From the cell containing the given text, extract its center point as (x, y) coordinate. 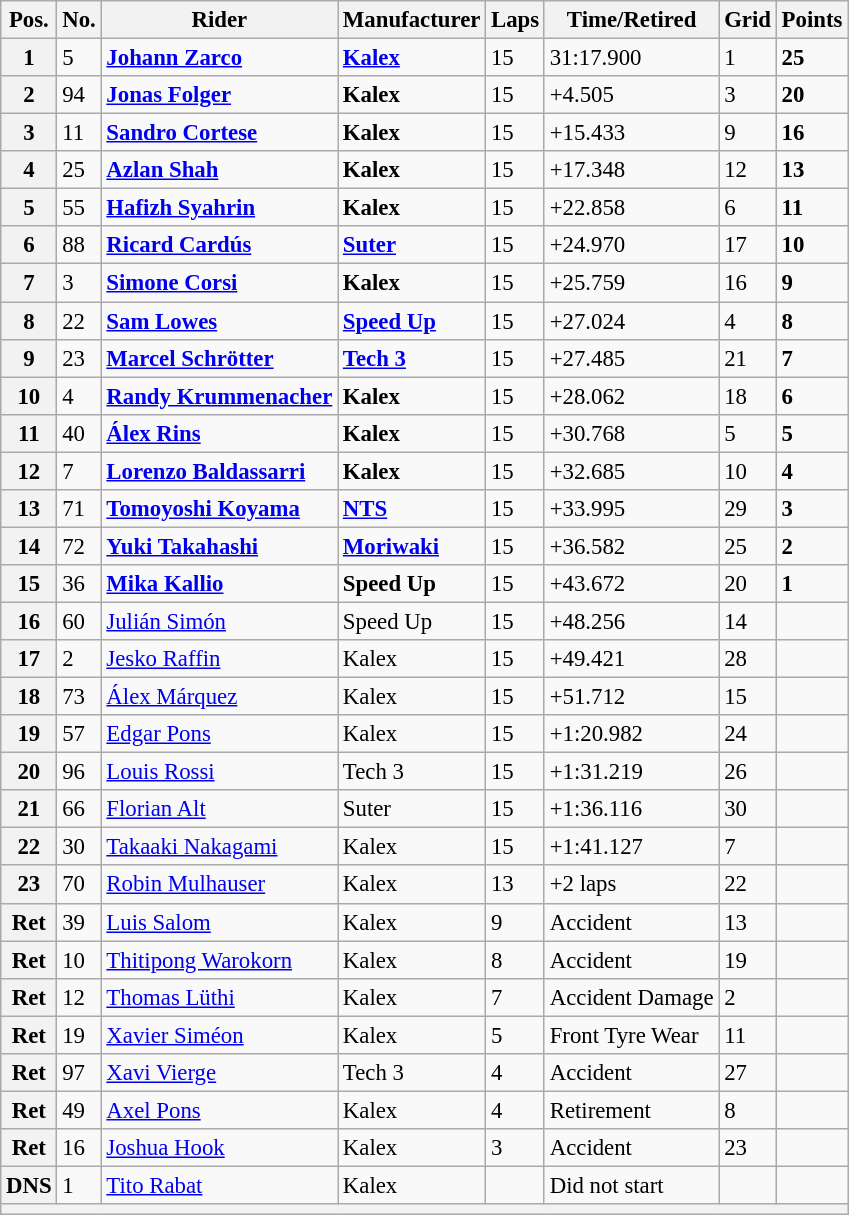
97 (79, 1073)
Jonas Folger (220, 95)
+43.672 (631, 584)
88 (79, 245)
Yuki Takahashi (220, 546)
Luis Salom (220, 922)
Hafizh Syahrin (220, 208)
Jesko Raffin (220, 659)
Thitipong Warokorn (220, 960)
39 (79, 922)
+27.024 (631, 321)
96 (79, 772)
Edgar Pons (220, 734)
55 (79, 208)
+1:41.127 (631, 847)
+1:36.116 (631, 809)
+27.485 (631, 358)
Ricard Cardús (220, 245)
94 (79, 95)
24 (748, 734)
+1:20.982 (631, 734)
Pos. (29, 20)
Did not start (631, 1185)
DNS (29, 1185)
72 (79, 546)
26 (748, 772)
No. (79, 20)
+28.062 (631, 396)
+24.970 (631, 245)
Xavi Vierge (220, 1073)
Axel Pons (220, 1110)
Rider (220, 20)
31:17.900 (631, 58)
Mika Kallio (220, 584)
70 (79, 885)
Grid (748, 20)
Moriwaki (412, 546)
Álex Rins (220, 433)
Tomoyoshi Koyama (220, 509)
73 (79, 697)
+25.759 (631, 283)
29 (748, 509)
Points (812, 20)
Louis Rossi (220, 772)
+33.995 (631, 509)
28 (748, 659)
+2 laps (631, 885)
Takaaki Nakagami (220, 847)
Thomas Lüthi (220, 997)
Azlan Shah (220, 170)
36 (79, 584)
40 (79, 433)
27 (748, 1073)
49 (79, 1110)
+48.256 (631, 621)
NTS (412, 509)
Tito Rabat (220, 1185)
Simone Corsi (220, 283)
Lorenzo Baldassarri (220, 471)
+30.768 (631, 433)
Sam Lowes (220, 321)
66 (79, 809)
Álex Márquez (220, 697)
Joshua Hook (220, 1148)
Front Tyre Wear (631, 1035)
Florian Alt (220, 809)
Julián Simón (220, 621)
Time/Retired (631, 20)
Manufacturer (412, 20)
71 (79, 509)
+4.505 (631, 95)
Robin Mulhauser (220, 885)
Laps (516, 20)
+36.582 (631, 546)
Marcel Schrötter (220, 358)
Accident Damage (631, 997)
+32.685 (631, 471)
+49.421 (631, 659)
Randy Krummenacher (220, 396)
+1:31.219 (631, 772)
Johann Zarco (220, 58)
+51.712 (631, 697)
60 (79, 621)
+22.858 (631, 208)
57 (79, 734)
+17.348 (631, 170)
Sandro Cortese (220, 133)
+15.433 (631, 133)
Xavier Siméon (220, 1035)
Retirement (631, 1110)
